For the text-containing cell, return its midpoint in [x, y] coordinate format. 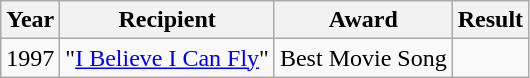
Year [30, 20]
1997 [30, 58]
Result [490, 20]
Best Movie Song [363, 58]
"I Believe I Can Fly" [168, 58]
Award [363, 20]
Recipient [168, 20]
